Extract the (x, y) coordinate from the center of the cell holding the provided text.  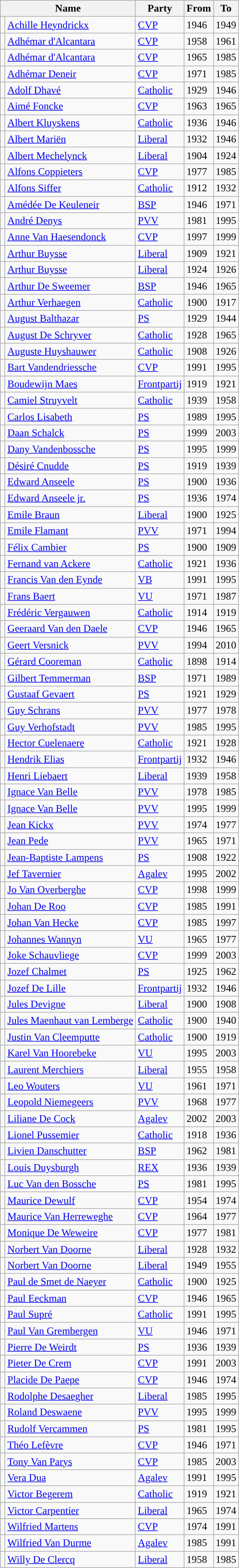
1922 (226, 857)
Paul de Smet de Naeyer (70, 1282)
Jules Devigne (70, 1004)
1998 (199, 890)
Name (68, 9)
Willy De Clercq (70, 1559)
Roland Deswaene (70, 1412)
August Balthazar (70, 319)
Jo Van Overberghe (70, 890)
1954 (199, 1200)
Joke Schauvliege (70, 955)
Gérard Cooreman (70, 661)
Justin Van Cleemputte (70, 1037)
1918 (199, 1135)
Adolf Dhavé (70, 90)
Gilbert Temmerman (70, 678)
Albert Mechelynck (70, 155)
Maurice Dewulf (70, 1200)
Placide De Paepe (70, 1380)
Alfons Coppieters (70, 172)
Camiel Struyvelt (70, 400)
Johannes Wannyn (70, 939)
Jef Tavernier (70, 874)
Luc Van den Bossche (70, 1184)
Jean-Baptiste Lampens (70, 857)
Jules Maenhaut van Lemberge (70, 1021)
Karel Van Hoorebeke (70, 1053)
Victor Carpentier (70, 1510)
Lionel Pussemier (70, 1135)
Henri Liebaert (70, 776)
Guy Schrans (70, 710)
Félix Cambier (70, 547)
1912 (199, 188)
Hendrik Elias (70, 760)
Victor Begerem (70, 1494)
Maurice Van Herreweghe (70, 1216)
Geeraard Van den Daele (70, 629)
André Denys (70, 221)
Boudewijn Maes (70, 384)
1987 (226, 596)
VB (160, 580)
Achille Heyndrickx (70, 25)
Daan Schalck (70, 433)
Emile Braun (70, 515)
Amédée De Keuleneir (70, 205)
Bart Vandendriessche (70, 368)
Frédéric Vergauwen (70, 612)
Monique De Weweire (70, 1233)
Francis Van den Eynde (70, 580)
Arthur Verhaegen (70, 302)
1944 (226, 319)
1904 (199, 155)
Anne Van Haesendonck (70, 237)
Livien Danschutter (70, 1151)
August De Schryver (70, 335)
Wilfried Van Durme (70, 1543)
Jean Pede (70, 841)
Geert Versnick (70, 645)
Théo Lefèvre (70, 1445)
Arthur De Sweemer (70, 286)
Laurent Merchiers (70, 1070)
Adhémar Deneir (70, 74)
Leo Wouters (70, 1086)
Auguste Huyshauwer (70, 351)
Wilfried Martens (70, 1527)
1940 (226, 1021)
1898 (199, 661)
Louis Duysburgh (70, 1167)
Edward Anseele jr. (70, 498)
1964 (199, 1216)
Fernand van Ackere (70, 564)
Frans Baert (70, 596)
1963 (199, 106)
Désiré Cnudde (70, 465)
Johan De Roo (70, 906)
Albert Mariën (70, 139)
Party (160, 9)
Jozef De Lille (70, 988)
1917 (226, 302)
Paul Eeckman (70, 1298)
Gustaaf Gevaert (70, 694)
Jozef Chalmet (70, 971)
Leopold Niemegeers (70, 1102)
2010 (226, 645)
Alfons Siffer (70, 188)
Johan Van Hecke (70, 923)
Emile Flamant (70, 531)
Rodolphe Desaegher (70, 1396)
Vera Dua (70, 1478)
Guy Verhofstadt (70, 727)
Carlos Lisabeth (70, 416)
REX (160, 1167)
Hector Cuelenaere (70, 743)
Liliane De Cock (70, 1119)
Edward Anseele (70, 482)
Paul Supré (70, 1315)
Tony Van Parys (70, 1461)
From (199, 9)
Albert Kluyskens (70, 123)
Jean Kickx (70, 825)
1968 (199, 1102)
To (226, 9)
Dany Vandenbossche (70, 449)
Paul Van Grembergen (70, 1331)
Pieter De Crem (70, 1363)
Aimé Foncke (70, 106)
Pierre De Weirdt (70, 1347)
Rudolf Vercammen (70, 1429)
